Determine the [X, Y] coordinate at the center of the cell enclosing the given text.  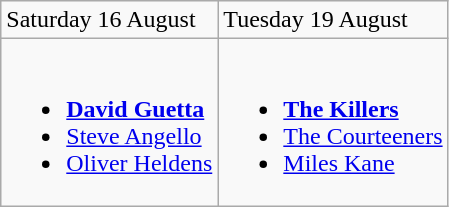
Tuesday 19 August [333, 20]
Saturday 16 August [110, 20]
The KillersThe CourteenersMiles Kane [333, 122]
David GuettaSteve AngelloOliver Heldens [110, 122]
